Determine the [x, y] coordinate at the center of the cell enclosing the given text.  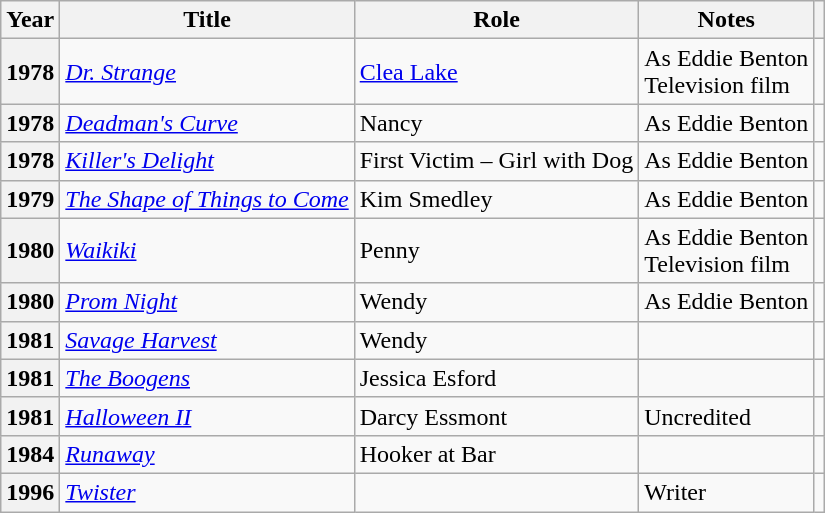
Savage Harvest [207, 340]
Jessica Esford [496, 378]
Role [496, 20]
Nancy [496, 123]
Runaway [207, 454]
Hooker at Bar [496, 454]
Penny [496, 250]
1984 [30, 454]
Halloween II [207, 416]
Uncredited [726, 416]
First Victim – Girl with Dog [496, 161]
1996 [30, 492]
Twister [207, 492]
Dr. Strange [207, 72]
Waikiki [207, 250]
Notes [726, 20]
Year [30, 20]
The Shape of Things to Come [207, 199]
Clea Lake [496, 72]
The Boogens [207, 378]
Darcy Essmont [496, 416]
Kim Smedley [496, 199]
Deadman's Curve [207, 123]
Writer [726, 492]
Killer's Delight [207, 161]
1979 [30, 199]
Prom Night [207, 302]
Title [207, 20]
